Pinpoint the cell where the given text exists, returning its [x, y] midpoint coordinate. 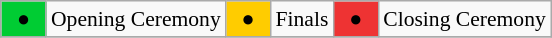
Opening Ceremony [136, 19]
Closing Ceremony [464, 19]
Finals [302, 19]
